Pinpoint the cell where the given text exists, returning its (x, y) midpoint coordinate. 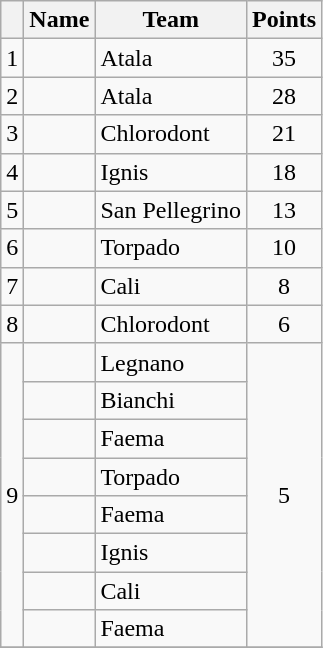
Team (171, 20)
9 (12, 495)
1 (12, 58)
35 (284, 58)
Name (60, 20)
21 (284, 134)
Points (284, 20)
10 (284, 248)
2 (12, 96)
7 (12, 286)
Legnano (171, 362)
13 (284, 210)
Bianchi (171, 400)
4 (12, 172)
18 (284, 172)
28 (284, 96)
3 (12, 134)
San Pellegrino (171, 210)
